Identify which cell holds the provided text, then report its [x, y] central coordinate. 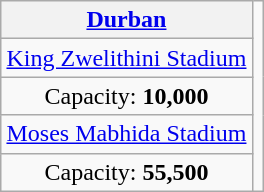
Capacity: 10,000 [126, 96]
Moses Mabhida Stadium [126, 134]
King Zwelithini Stadium [126, 58]
Capacity: 55,500 [126, 172]
Durban [126, 20]
